Detect which cell encompasses the target text, then output its [x, y] center coordinate. 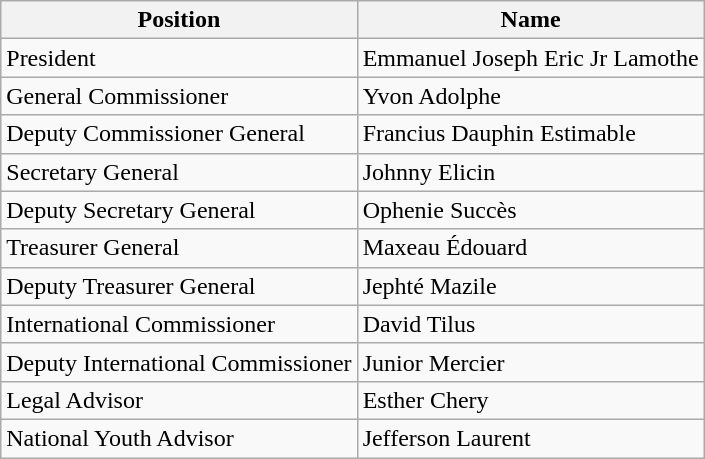
Francius Dauphin Estimable [530, 134]
Jefferson Laurent [530, 438]
Deputy Commissioner General [179, 134]
David Tilus [530, 324]
Treasurer General [179, 248]
Ophenie Succès [530, 210]
Emmanuel Joseph Eric Jr Lamothe [530, 58]
Jephté Mazile [530, 286]
Deputy International Commissioner [179, 362]
General Commissioner [179, 96]
Junior Mercier [530, 362]
President [179, 58]
Deputy Treasurer General [179, 286]
Maxeau Édouard [530, 248]
Secretary General [179, 172]
Yvon Adolphe [530, 96]
Position [179, 20]
Deputy Secretary General [179, 210]
Legal Advisor [179, 400]
Johnny Elicin [530, 172]
National Youth Advisor [179, 438]
Esther Chery [530, 400]
Name [530, 20]
International Commissioner [179, 324]
